For the text-containing cell, return its midpoint in [X, Y] coordinate format. 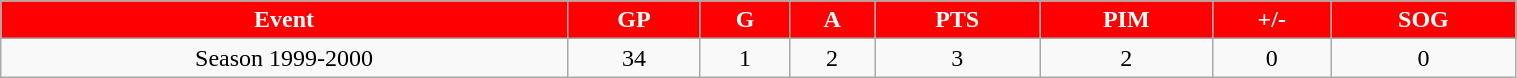
A [832, 20]
34 [634, 58]
1 [744, 58]
SOG [1424, 20]
+/- [1272, 20]
G [744, 20]
Event [284, 20]
3 [958, 58]
GP [634, 20]
PIM [1126, 20]
PTS [958, 20]
Season 1999-2000 [284, 58]
